Pinpoint the cell where the given text exists, returning its [x, y] midpoint coordinate. 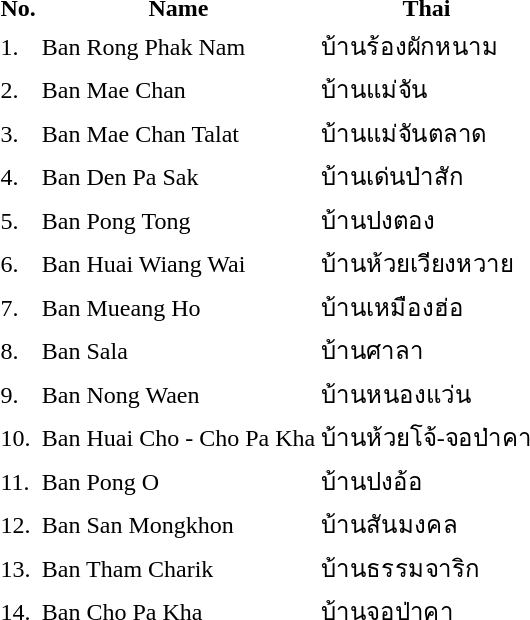
Ban Huai Wiang Wai [178, 264]
Ban Sala [178, 350]
Ban San Mongkhon [178, 524]
Ban Pong O [178, 481]
Ban Nong Waen [178, 394]
Ban Mae Chan Talat [178, 133]
Ban Tham Charik [178, 568]
Ban Pong Tong [178, 220]
Ban Den Pa Sak [178, 176]
Ban Mae Chan [178, 90]
Ban Huai Cho - Cho Pa Kha [178, 438]
Ban Mueang Ho [178, 307]
Ban Rong Phak Nam [178, 46]
